Pinpoint the cell where the given text exists, returning its (X, Y) midpoint coordinate. 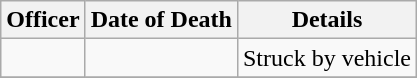
Officer (43, 20)
Details (326, 20)
Struck by vehicle (326, 58)
Date of Death (161, 20)
